Find where the given text appears and provide that cell's center as [X, Y] coordinate. 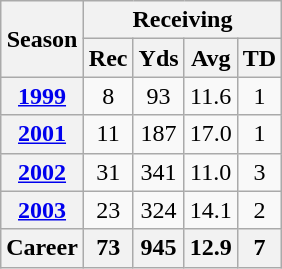
Avg [210, 58]
11.0 [210, 172]
945 [158, 248]
1999 [42, 96]
73 [108, 248]
TD [259, 58]
Rec [108, 58]
31 [108, 172]
14.1 [210, 210]
2003 [42, 210]
23 [108, 210]
324 [158, 210]
187 [158, 134]
7 [259, 248]
2 [259, 210]
11 [108, 134]
Yds [158, 58]
3 [259, 172]
Season [42, 39]
12.9 [210, 248]
341 [158, 172]
11.6 [210, 96]
Receiving [182, 20]
93 [158, 96]
2001 [42, 134]
8 [108, 96]
2002 [42, 172]
17.0 [210, 134]
Career [42, 248]
